Detect which cell encompasses the target text, then output its (x, y) center coordinate. 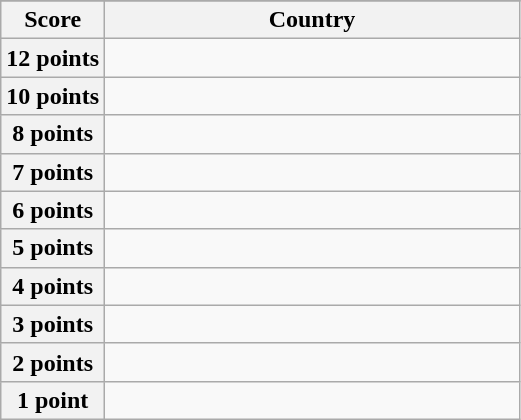
12 points (53, 58)
Country (312, 20)
8 points (53, 134)
Score (53, 20)
7 points (53, 172)
4 points (53, 286)
10 points (53, 96)
6 points (53, 210)
1 point (53, 400)
5 points (53, 248)
3 points (53, 324)
2 points (53, 362)
